From the cell containing the given text, extract its center point as (x, y) coordinate. 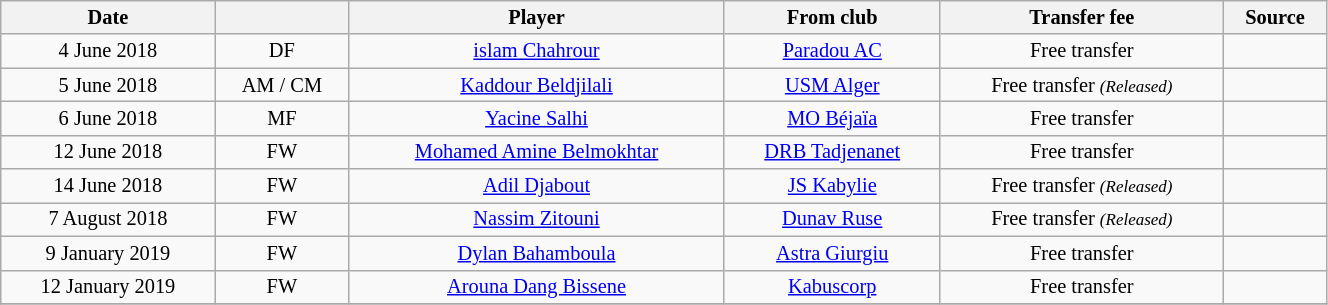
Date (108, 17)
6 June 2018 (108, 118)
Mohamed Amine Belmokhtar (537, 152)
Kaddour Beldjilali (537, 85)
MO Béjaïa (832, 118)
DRB Tadjenanet (832, 152)
MF (282, 118)
Dylan Bahamboula (537, 253)
12 January 2019 (108, 287)
Kabuscorp (832, 287)
AM / CM (282, 85)
Paradou AC (832, 51)
Yacine Salhi (537, 118)
9 January 2019 (108, 253)
Adil Djabout (537, 186)
4 June 2018 (108, 51)
14 June 2018 (108, 186)
Arouna Dang Bissene (537, 287)
From club (832, 17)
DF (282, 51)
Player (537, 17)
Astra Giurgiu (832, 253)
12 June 2018 (108, 152)
JS Kabylie (832, 186)
USM Alger (832, 85)
islam Chahrour (537, 51)
7 August 2018 (108, 219)
Nassim Zitouni (537, 219)
5 June 2018 (108, 85)
Dunav Ruse (832, 219)
Source (1276, 17)
Transfer fee (1082, 17)
